Return [X, Y] of the center of cell containing provided text 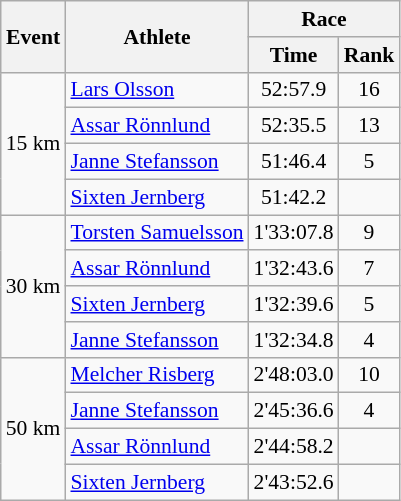
1'32:39.6 [294, 304]
Event [34, 36]
16 [370, 90]
2'44:58.2 [294, 447]
Rank [370, 55]
2'48:03.0 [294, 375]
9 [370, 233]
52:57.9 [294, 90]
15 km [34, 143]
Lars Olsson [156, 90]
13 [370, 126]
10 [370, 375]
Athlete [156, 36]
2'45:36.6 [294, 411]
50 km [34, 428]
Race [324, 19]
2'43:52.6 [294, 482]
Time [294, 55]
1'32:43.6 [294, 269]
Melcher Risberg [156, 375]
52:35.5 [294, 126]
1'33:07.8 [294, 233]
7 [370, 269]
51:46.4 [294, 162]
30 km [34, 286]
51:42.2 [294, 197]
1'32:34.8 [294, 340]
Torsten Samuelsson [156, 233]
